Scan for the cell matching the given text and deliver its (X, Y) coordinate at center. 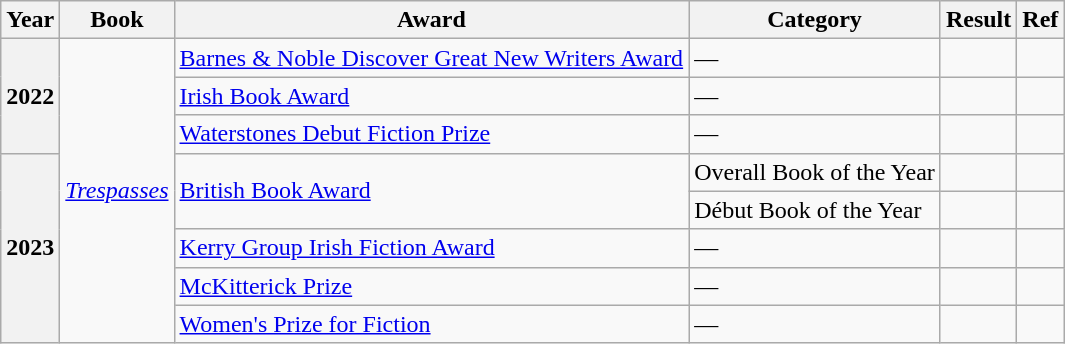
2022 (30, 96)
Ref (1040, 20)
Women's Prize for Fiction (432, 324)
Kerry Group Irish Fiction Award (432, 248)
Year (30, 20)
Waterstones Debut Fiction Prize (432, 134)
Result (978, 20)
Irish Book Award (432, 96)
Trespasses (117, 191)
British Book Award (432, 191)
Barnes & Noble Discover Great New Writers Award (432, 58)
Book (117, 20)
McKitterick Prize (432, 286)
2023 (30, 248)
Category (815, 20)
Overall Book of the Year (815, 172)
Award (432, 20)
Début Book of the Year (815, 210)
